Locate the cell with the specified text and output its (x, y) center coordinate. 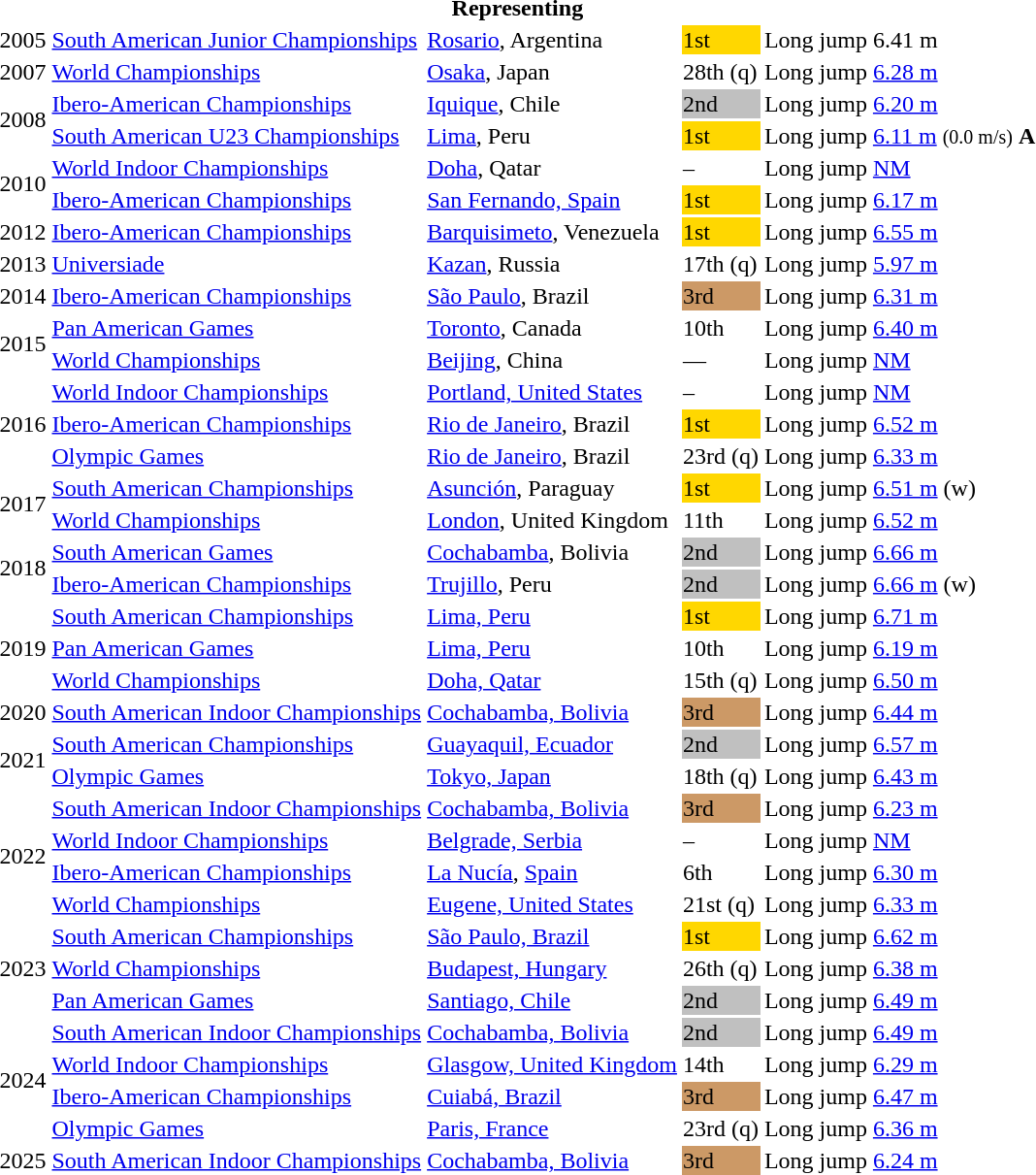
Belgrade, Serbia (553, 840)
6.41 m (954, 40)
South American Junior Championships (237, 40)
17th (q) (720, 264)
Trujillo, Peru (553, 584)
6.57 m (954, 744)
Budapest, Hungary (553, 968)
6.11 m (0.0 m/s) A (954, 136)
21st (q) (720, 904)
6.38 m (954, 968)
Eugene, United States (553, 904)
Asunción, Paraguay (553, 488)
6.43 m (954, 776)
London, United Kingdom (553, 520)
6.44 m (954, 712)
6.28 m (954, 72)
6.23 m (954, 808)
6.24 m (954, 1160)
6.50 m (954, 680)
Paris, France (553, 1128)
Rosario, Argentina (553, 40)
14th (720, 1064)
6.71 m (954, 616)
6.55 m (954, 232)
La Nucía, Spain (553, 872)
Cuiabá, Brazil (553, 1096)
Beijing, China (553, 360)
6th (720, 872)
18th (q) (720, 776)
Tokyo, Japan (553, 776)
Iquique, Chile (553, 104)
6.31 m (954, 296)
Portland, United States (553, 392)
San Fernando, Spain (553, 200)
5.97 m (954, 264)
Santiago, Chile (553, 1000)
6.40 m (954, 328)
6.62 m (954, 936)
Universiade (237, 264)
6.19 m (954, 648)
6.66 m (w) (954, 584)
15th (q) (720, 680)
6.17 m (954, 200)
6.51 m (w) (954, 488)
Guayaquil, Ecuador (553, 744)
6.36 m (954, 1128)
6.66 m (954, 552)
— (720, 360)
28th (q) (720, 72)
11th (720, 520)
26th (q) (720, 968)
Glasgow, United Kingdom (553, 1064)
South American U23 Championships (237, 136)
South American Games (237, 552)
6.47 m (954, 1096)
6.30 m (954, 872)
Barquisimeto, Venezuela (553, 232)
6.20 m (954, 104)
6.29 m (954, 1064)
Toronto, Canada (553, 328)
Kazan, Russia (553, 264)
Osaka, Japan (553, 72)
